Locate the cell with the specified text and output its (x, y) center coordinate. 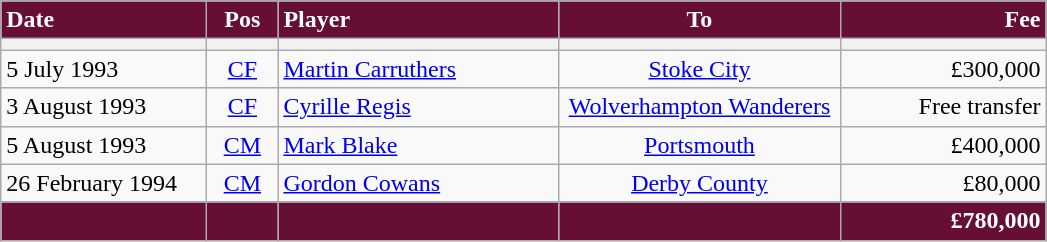
3 August 1993 (104, 107)
Derby County (700, 183)
Cyrille Regis (418, 107)
Mark Blake (418, 145)
Gordon Cowans (418, 183)
£400,000 (943, 145)
26 February 1994 (104, 183)
£780,000 (943, 221)
5 August 1993 (104, 145)
To (700, 20)
£80,000 (943, 183)
5 July 1993 (104, 69)
Player (418, 20)
£300,000 (943, 69)
Pos (242, 20)
Date (104, 20)
Martin Carruthers (418, 69)
Free transfer (943, 107)
Fee (943, 20)
Wolverhampton Wanderers (700, 107)
Stoke City (700, 69)
Portsmouth (700, 145)
